Find where the given text appears and provide that cell's center as [x, y] coordinate. 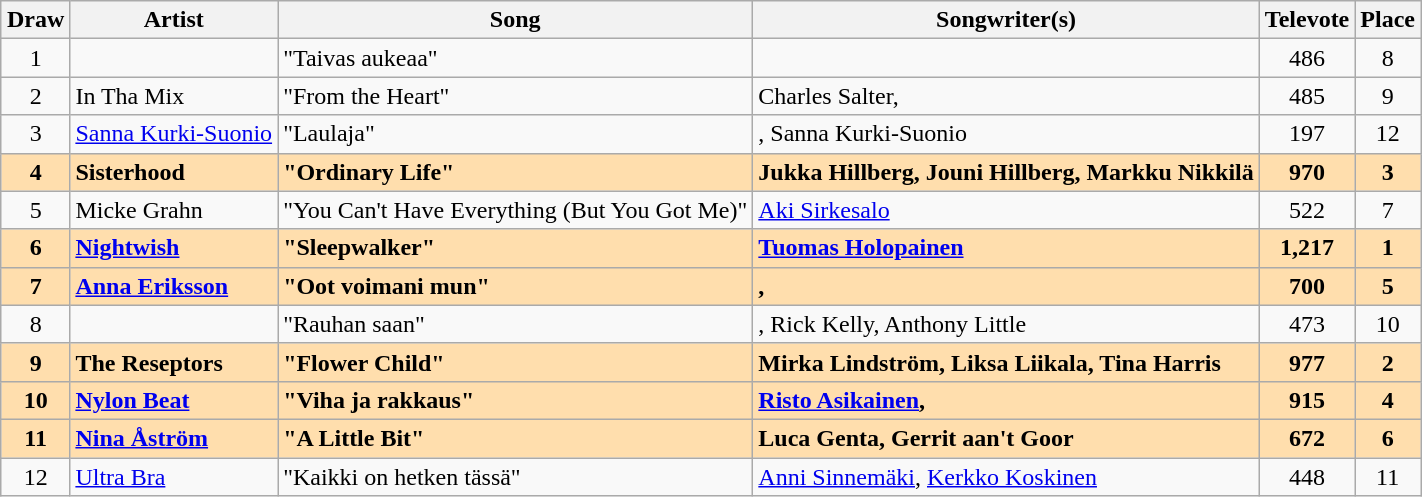
1,217 [1306, 248]
473 [1306, 324]
"A Little Bit" [516, 438]
"Sleepwalker" [516, 248]
Mirka Lindström, Liksa Liikala, Tina Harris [1006, 362]
485 [1306, 96]
197 [1306, 134]
486 [1306, 58]
915 [1306, 400]
Televote [1306, 20]
, [1006, 286]
"Taivas aukeaa" [516, 58]
"You Can't Have Everything (But You Got Me)" [516, 210]
"Kaikki on hetken tässä" [516, 477]
"Laulaja" [516, 134]
Charles Salter, [1006, 96]
Micke Grahn [174, 210]
"Rauhan saan" [516, 324]
Nylon Beat [174, 400]
"From the Heart" [516, 96]
Draw [35, 20]
Tuomas Holopainen [1006, 248]
Sisterhood [174, 172]
, Rick Kelly, Anthony Little [1006, 324]
Ultra Bra [174, 477]
Artist [174, 20]
977 [1306, 362]
Jukka Hillberg, Jouni Hillberg, Markku Nikkilä [1006, 172]
, Sanna Kurki-Suonio [1006, 134]
In Tha Mix [174, 96]
The Reseptors [174, 362]
Risto Asikainen, [1006, 400]
Anna Eriksson [174, 286]
Aki Sirkesalo [1006, 210]
522 [1306, 210]
Sanna Kurki-Suonio [174, 134]
Anni Sinnemäki, Kerkko Koskinen [1006, 477]
"Flower Child" [516, 362]
Nina Åström [174, 438]
Nightwish [174, 248]
700 [1306, 286]
"Ordinary Life" [516, 172]
Song [516, 20]
Songwriter(s) [1006, 20]
970 [1306, 172]
Luca Genta, Gerrit aan't Goor [1006, 438]
672 [1306, 438]
"Oot voimani mun" [516, 286]
448 [1306, 477]
"Viha ja rakkaus" [516, 400]
Place [1388, 20]
